Return the [x, y] coordinate for the center point of the cell that contains the specified text.  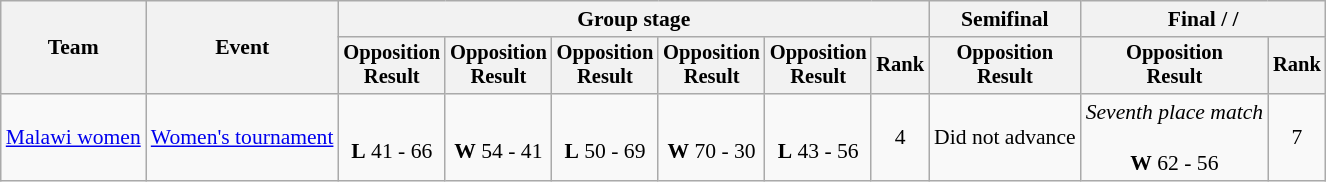
Final / / [1204, 19]
Seventh place matchW 62 - 56 [1175, 138]
7 [1297, 138]
Team [74, 48]
L 50 - 69 [606, 138]
4 [900, 138]
W 70 - 30 [712, 138]
L 43 - 56 [818, 138]
Women's tournament [242, 138]
Did not advance [1005, 138]
Semifinal [1005, 19]
Group stage [634, 19]
W 54 - 41 [498, 138]
Event [242, 48]
Malawi women [74, 138]
L 41 - 66 [392, 138]
